Return the (X, Y) coordinate for the center point of the cell that contains the specified text.  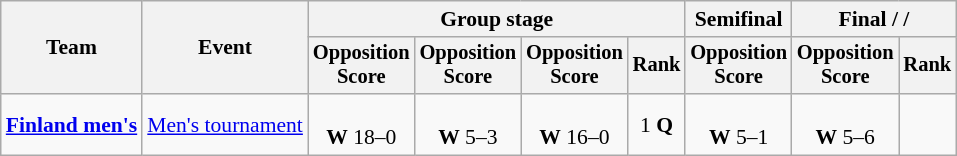
Event (225, 48)
Team (72, 48)
Finland men's (72, 124)
W 5–3 (468, 124)
W 18–0 (362, 124)
Semifinal (738, 19)
Group stage (496, 19)
1 Q (657, 124)
W 16–0 (574, 124)
Final / / (874, 19)
Men's tournament (225, 124)
W 5–6 (846, 124)
W 5–1 (738, 124)
